Pinpoint the cell where the given text exists, returning its [x, y] midpoint coordinate. 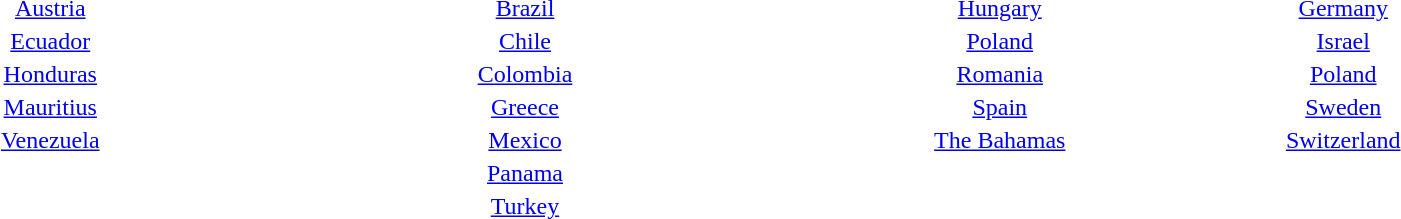
Romania [1000, 75]
Mexico [525, 141]
Chile [525, 41]
Greece [525, 107]
Poland [1000, 41]
The Bahamas [1000, 141]
Spain [1000, 107]
Colombia [525, 75]
Panama [525, 173]
